Pinpoint the cell where the given text exists, returning its [X, Y] midpoint coordinate. 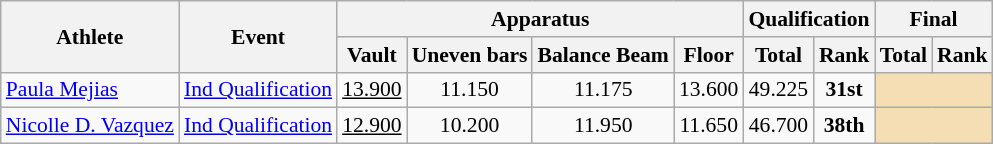
Qualification [808, 19]
49.225 [778, 90]
11.175 [602, 90]
Nicolle D. Vazquez [90, 126]
Event [258, 36]
Vault [372, 55]
12.900 [372, 126]
Athlete [90, 36]
11.150 [470, 90]
Final [934, 19]
46.700 [778, 126]
13.600 [708, 90]
11.950 [602, 126]
Apparatus [540, 19]
Floor [708, 55]
11.650 [708, 126]
Uneven bars [470, 55]
38th [844, 126]
Paula Mejias [90, 90]
13.900 [372, 90]
10.200 [470, 126]
Balance Beam [602, 55]
31st [844, 90]
